Determine the [X, Y] coordinate at the center of the cell enclosing the given text.  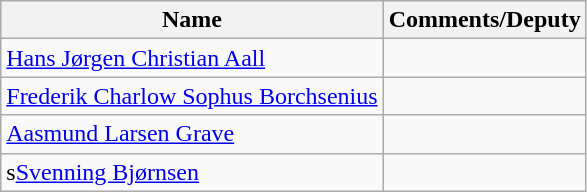
Frederik Charlow Sophus Borchsenius [192, 96]
Hans Jørgen Christian Aall [192, 58]
Aasmund Larsen Grave [192, 134]
sSvenning Bjørnsen [192, 172]
Comments/Deputy [484, 20]
Name [192, 20]
